Locate the cell with the specified text and output its [x, y] center coordinate. 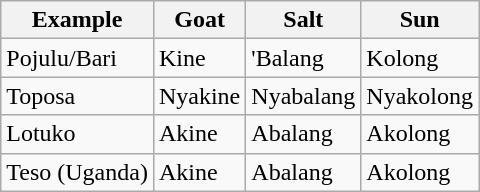
Example [78, 20]
Toposa [78, 96]
Kolong [420, 58]
Goat [199, 20]
Lotuko [78, 134]
Nyakolong [420, 96]
Salt [304, 20]
'Balang [304, 58]
Teso (Uganda) [78, 172]
Nyabalang [304, 96]
Kine [199, 58]
Nyakine [199, 96]
Sun [420, 20]
Pojulu/Bari [78, 58]
